Pinpoint the cell where the given text exists, returning its (X, Y) midpoint coordinate. 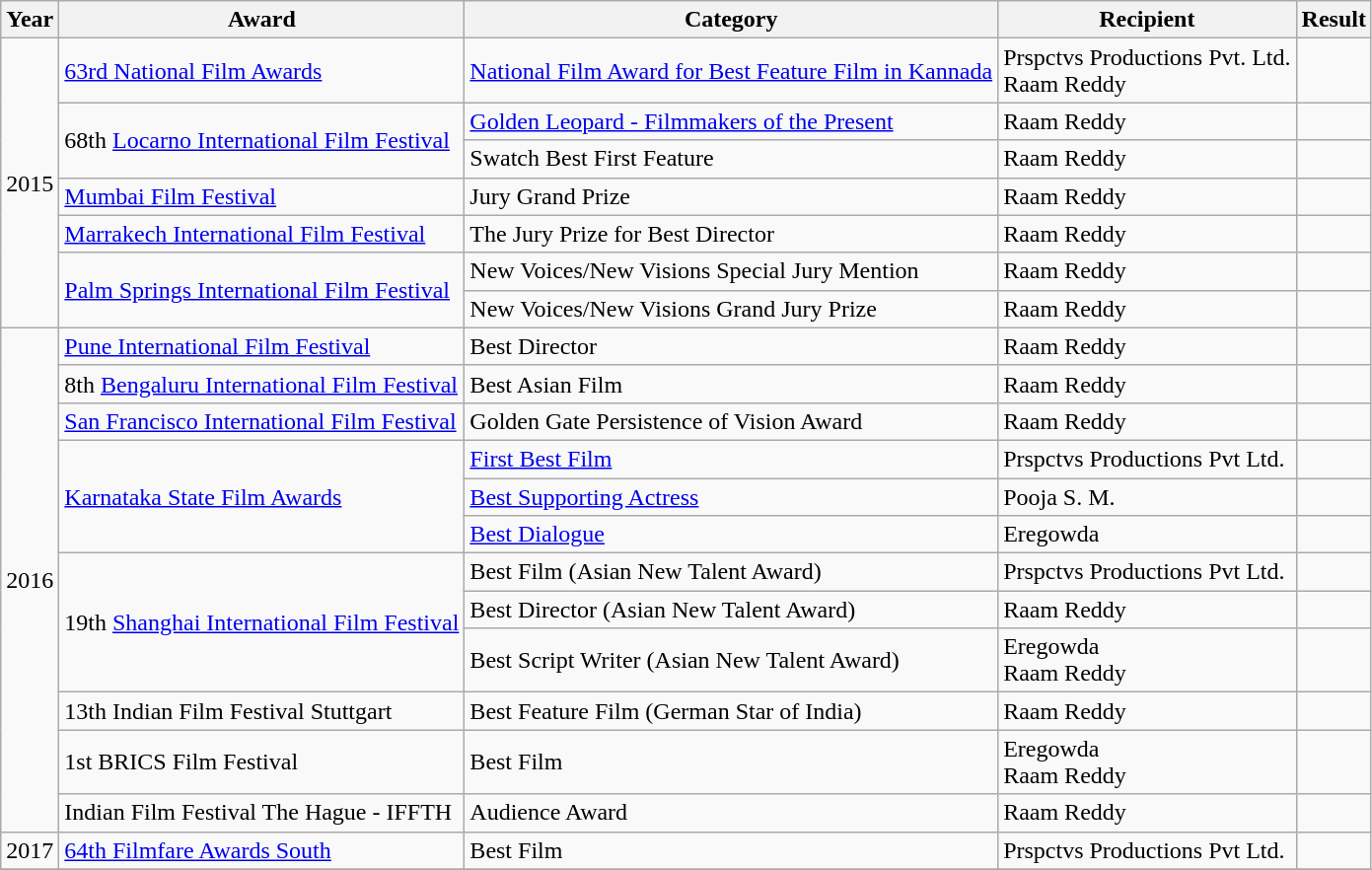
San Francisco International Film Festival (262, 421)
8th Bengaluru International Film Festival (262, 384)
Best Supporting Actress (732, 496)
Year (30, 20)
Golden Leopard - Filmmakers of the Present (732, 121)
Swatch Best First Feature (732, 159)
63rd National Film Awards (262, 71)
Palm Springs International Film Festival (262, 290)
Best Director (732, 346)
Best Asian Film (732, 384)
64th Filmfare Awards South (262, 850)
New Voices/New Visions Grand Jury Prize (732, 309)
Best Script Writer (Asian New Talent Award) (732, 661)
EregowdaRaam Reddy (1147, 661)
2016 (30, 580)
Result (1334, 20)
2017 (30, 850)
Category (732, 20)
Jury Grand Prize (732, 196)
Pooja S. M. (1147, 496)
Audience Award (732, 813)
Prspctvs Productions Pvt. Ltd. Raam Reddy (1147, 71)
Best Film (Asian New Talent Award) (732, 572)
National Film Award for Best Feature Film in Kannada (732, 71)
The Jury Prize for Best Director (732, 234)
Eregowda Raam Reddy (1147, 761)
Golden Gate Persistence of Vision Award (732, 421)
19th Shanghai International Film Festival (262, 623)
First Best Film (732, 459)
Best Feature Film (German Star of India) (732, 711)
Indian Film Festival The Hague - IFFTH (262, 813)
New Voices/New Visions Special Jury Mention (732, 271)
Award (262, 20)
Eregowda (1147, 535)
13th Indian Film Festival Stuttgart (262, 711)
68th Locarno International Film Festival (262, 140)
Recipient (1147, 20)
Best Director (Asian New Talent Award) (732, 610)
Mumbai Film Festival (262, 196)
2015 (30, 183)
Marrakech International Film Festival (262, 234)
Pune International Film Festival (262, 346)
1st BRICS Film Festival (262, 761)
Best Dialogue (732, 535)
Karnataka State Film Awards (262, 496)
